Provide the [X, Y] coordinate of the cell's center where the given text is located.  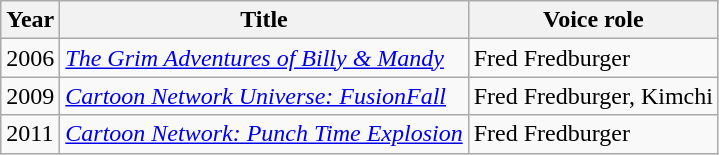
2006 [30, 58]
2011 [30, 134]
Fred Fredburger, Kimchi [593, 96]
Title [264, 20]
Cartoon Network Universe: FusionFall [264, 96]
Cartoon Network: Punch Time Explosion [264, 134]
Year [30, 20]
The Grim Adventures of Billy & Mandy [264, 58]
2009 [30, 96]
Voice role [593, 20]
